From the cell containing the given text, extract its center point as [x, y] coordinate. 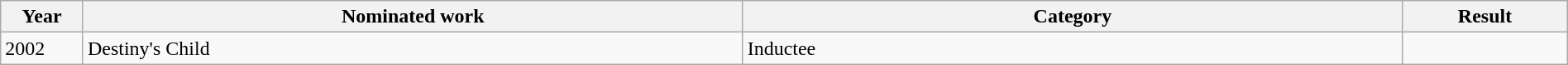
2002 [42, 48]
Category [1073, 17]
Inductee [1073, 48]
Destiny's Child [413, 48]
Nominated work [413, 17]
Year [42, 17]
Result [1485, 17]
